For the text-containing cell, return its midpoint in [X, Y] coordinate format. 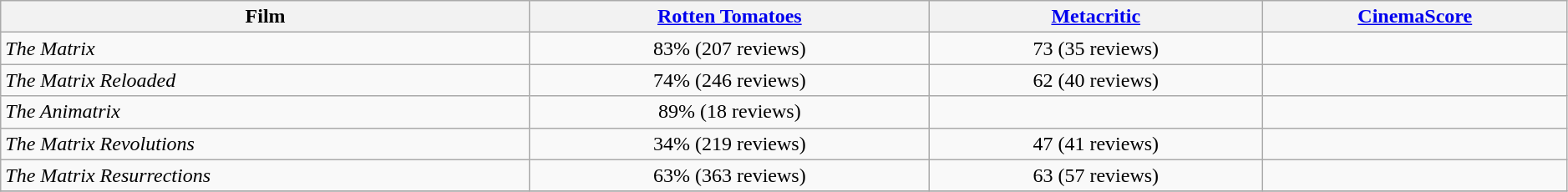
83% (207 reviews) [729, 48]
The Matrix [266, 48]
63 (57 reviews) [1096, 175]
62 (40 reviews) [1096, 80]
The Matrix Revolutions [266, 144]
The Matrix Reloaded [266, 80]
Metacritic [1096, 17]
63% (363 reviews) [729, 175]
34% (219 reviews) [729, 144]
74% (246 reviews) [729, 80]
47 (41 reviews) [1096, 144]
89% (18 reviews) [729, 112]
73 (35 reviews) [1096, 48]
Film [266, 17]
The Animatrix [266, 112]
CinemaScore [1415, 17]
The Matrix Resurrections [266, 175]
Rotten Tomatoes [729, 17]
